Determine the [x, y] coordinate at the center of the cell enclosing the given text.  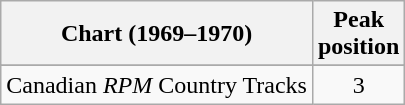
3 [358, 85]
Canadian RPM Country Tracks [157, 85]
Chart (1969–1970) [157, 34]
Peakposition [358, 34]
